From the cell containing the given text, extract its center point as [X, Y] coordinate. 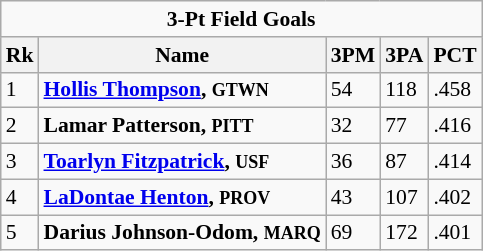
Toarlyn Fitzpatrick, USF [182, 162]
Lamar Patterson, PITT [182, 126]
LaDontae Henton, PROV [182, 197]
3PM [353, 55]
3PA [404, 55]
3-Pt Field Goals [242, 19]
.414 [454, 162]
118 [404, 90]
172 [404, 233]
2 [20, 126]
Hollis Thompson, GTWN [182, 90]
.458 [454, 90]
43 [353, 197]
.416 [454, 126]
54 [353, 90]
107 [404, 197]
36 [353, 162]
32 [353, 126]
.401 [454, 233]
3 [20, 162]
Rk [20, 55]
77 [404, 126]
4 [20, 197]
5 [20, 233]
87 [404, 162]
Name [182, 55]
1 [20, 90]
Darius Johnson-Odom, MARQ [182, 233]
PCT [454, 55]
.402 [454, 197]
69 [353, 233]
